Output the [X, Y] coordinate of the center of the cell containing the given text.  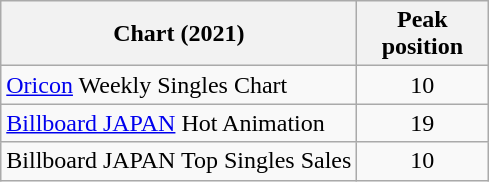
19 [422, 123]
Peak position [422, 34]
Oricon Weekly Singles Chart [179, 85]
Billboard JAPAN Top Singles Sales [179, 161]
Billboard JAPAN Hot Animation [179, 123]
Chart (2021) [179, 34]
